Find where the given text appears and provide that cell's center as (X, Y) coordinate. 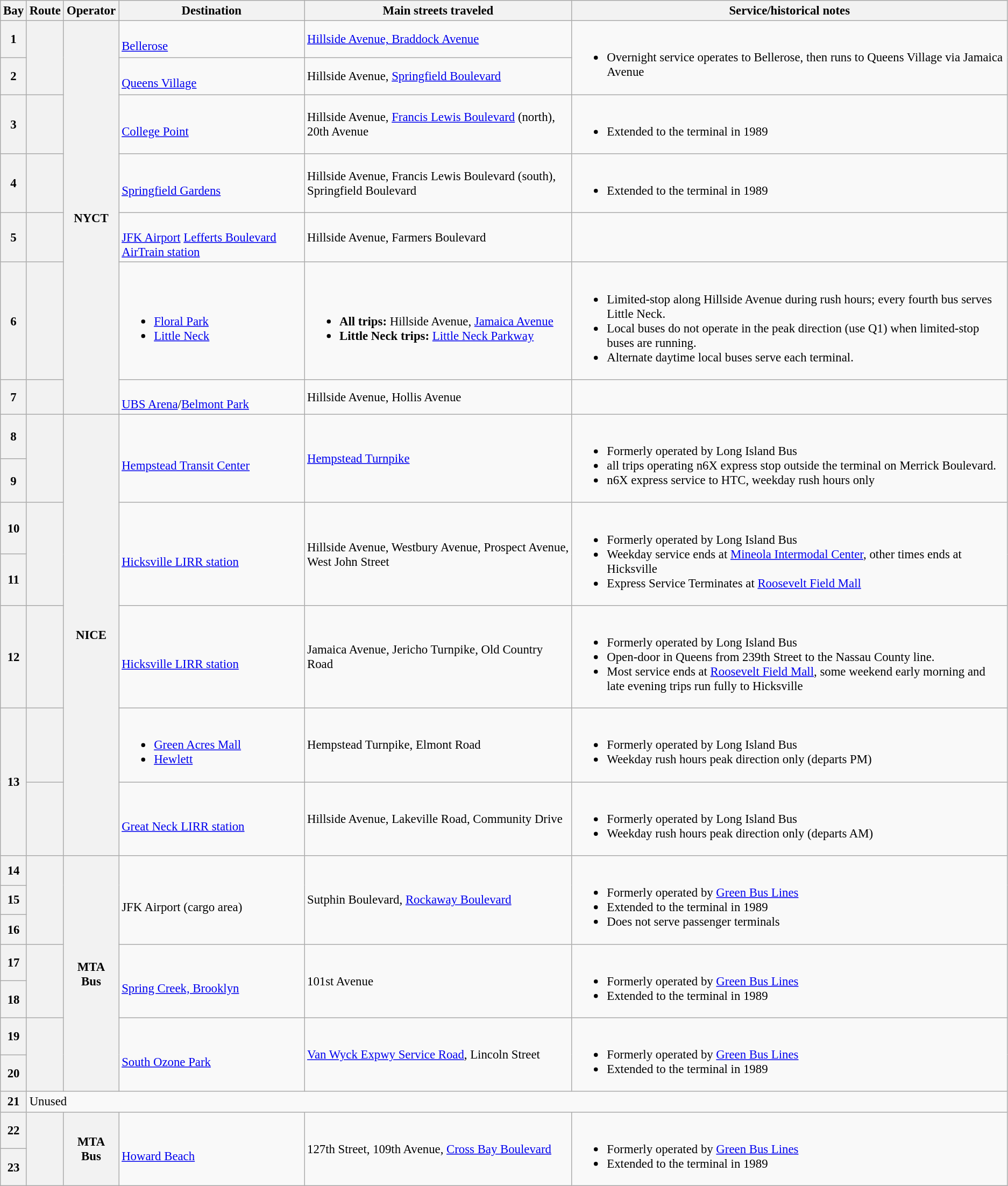
19 (14, 1036)
7 (14, 397)
18 (14, 999)
3 (14, 124)
Floral ParkLittle Neck (212, 321)
Jamaica Avenue, Jericho Turnpike, Old Country Road (438, 657)
Service/historical notes (790, 11)
Hempstead Turnpike, Elmont Road (438, 745)
Formerly operated by Long Island BusWeekday rush hours peak direction only (departs AM) (790, 819)
Formerly operated by Green Bus LinesExtended to the terminal in 1989Does not serve passenger terminals (790, 900)
UBS Arena/Belmont Park (212, 397)
5 (14, 238)
Howard Beach (212, 1149)
Hillside Avenue, Lakeville Road, Community Drive (438, 819)
Hempstead Turnpike (438, 458)
Queens Village (212, 76)
15 (14, 900)
All trips: Hillside Avenue, Jamaica AvenueLittle Neck trips: Little Neck Parkway (438, 321)
14 (14, 870)
23 (14, 1167)
Hillside Avenue, Francis Lewis Boulevard (north), 20th Avenue (438, 124)
Formerly operated by Long Island BusWeekday rush hours peak direction only (departs PM) (790, 745)
Bellerose (212, 40)
Hempstead Transit Center (212, 458)
Great Neck LIRR station (212, 819)
JFK Airport (cargo area) (212, 900)
Sutphin Boulevard, Rockaway Boulevard (438, 900)
9 (14, 480)
Hillside Avenue, Westbury Avenue, Prospect Avenue, West John Street (438, 554)
6 (14, 321)
8 (14, 436)
Springfield Gardens (212, 183)
10 (14, 528)
16 (14, 929)
Hillside Avenue, Francis Lewis Boulevard (south), Springfield Boulevard (438, 183)
Operator (91, 11)
20 (14, 1074)
South Ozone Park (212, 1054)
NICE (91, 635)
11 (14, 580)
NYCT (91, 218)
JFK Airport Lefferts Boulevard AirTrain station (212, 238)
101st Avenue (438, 981)
Destination (212, 11)
Hillside Avenue, Farmers Boulevard (438, 238)
Main streets traveled (438, 11)
Van Wyck Expwy Service Road, Lincoln Street (438, 1054)
12 (14, 657)
Green Acres MallHewlett (212, 745)
Unused (516, 1102)
Spring Creek, Brooklyn (212, 981)
4 (14, 183)
Hillside Avenue, Springfield Boulevard (438, 76)
13 (14, 782)
Hillside Avenue, Hollis Avenue (438, 397)
Bay (14, 11)
127th Street, 109th Avenue, Cross Bay Boulevard (438, 1149)
17 (14, 963)
22 (14, 1131)
Hillside Avenue, Braddock Avenue (438, 40)
Overnight service operates to Bellerose, then runs to Queens Village via Jamaica Avenue (790, 58)
Route (45, 11)
College Point (212, 124)
2 (14, 76)
21 (14, 1102)
1 (14, 40)
